Capture the cell that displays the provided text and extract its (x, y) central coordinate. 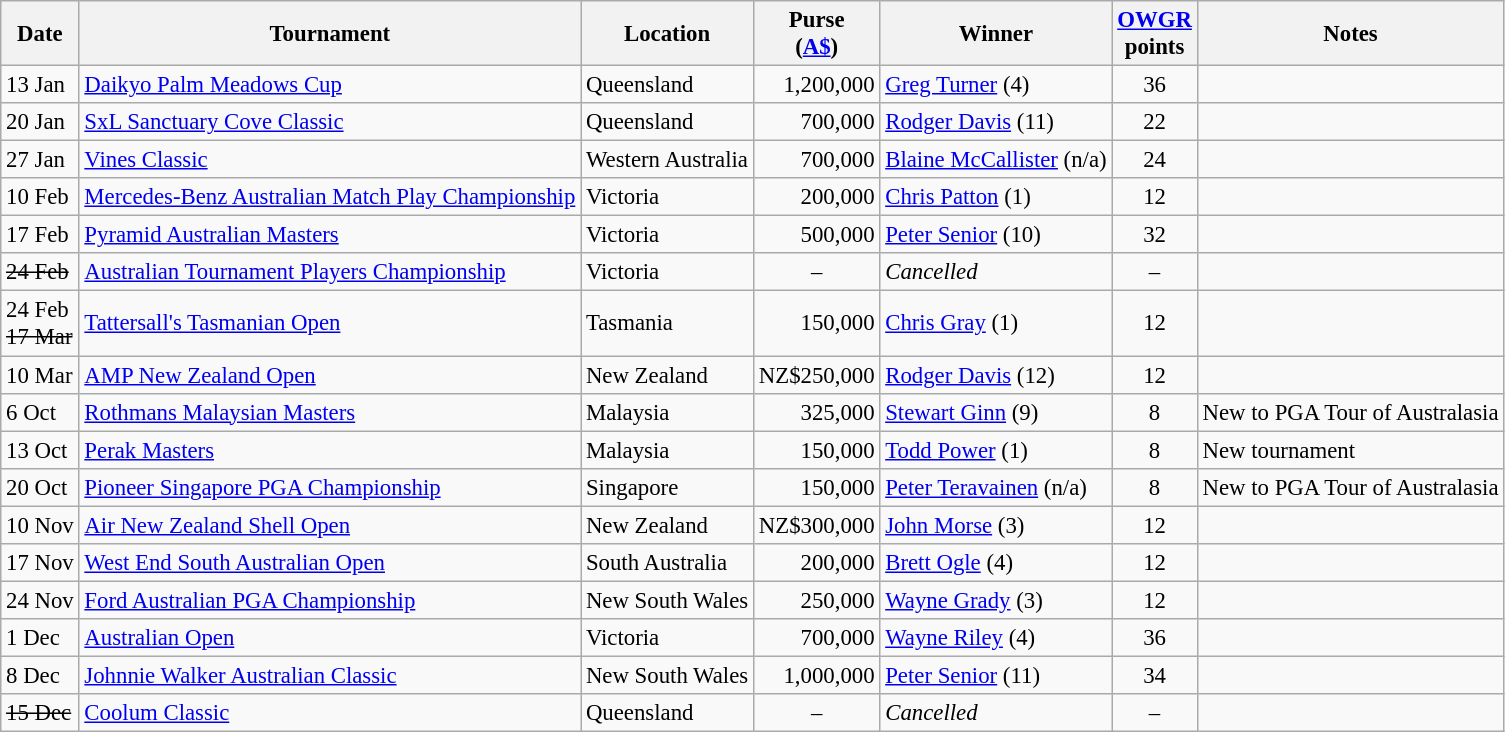
24 Nov (40, 600)
Stewart Ginn (9) (996, 412)
Todd Power (1) (996, 450)
17 Nov (40, 563)
20 Jan (40, 122)
Tasmania (668, 324)
22 (1154, 122)
Tattersall's Tasmanian Open (330, 324)
Winner (996, 34)
Daikyo Palm Meadows Cup (330, 85)
Rodger Davis (11) (996, 122)
South Australia (668, 563)
Australian Open (330, 638)
13 Jan (40, 85)
Peter Senior (11) (996, 675)
Wayne Grady (3) (996, 600)
6 Oct (40, 412)
Air New Zealand Shell Open (330, 525)
10 Nov (40, 525)
500,000 (816, 235)
NZ$300,000 (816, 525)
325,000 (816, 412)
NZ$250,000 (816, 375)
17 Feb (40, 235)
10 Feb (40, 197)
Western Australia (668, 160)
24 (1154, 160)
Australian Tournament Players Championship (330, 273)
Perak Masters (330, 450)
13 Oct (40, 450)
8 Dec (40, 675)
1 Dec (40, 638)
24 Feb (40, 273)
Johnnie Walker Australian Classic (330, 675)
Greg Turner (4) (996, 85)
Date (40, 34)
10 Mar (40, 375)
Brett Ogle (4) (996, 563)
Notes (1350, 34)
OWGRpoints (1154, 34)
32 (1154, 235)
Blaine McCallister (n/a) (996, 160)
Peter Teravainen (n/a) (996, 487)
John Morse (3) (996, 525)
Coolum Classic (330, 713)
Rothmans Malaysian Masters (330, 412)
34 (1154, 675)
Singapore (668, 487)
West End South Australian Open (330, 563)
1,000,000 (816, 675)
AMP New Zealand Open (330, 375)
250,000 (816, 600)
Mercedes-Benz Australian Match Play Championship (330, 197)
Vines Classic (330, 160)
SxL Sanctuary Cove Classic (330, 122)
Pyramid Australian Masters (330, 235)
Location (668, 34)
15 Dec (40, 713)
Tournament (330, 34)
20 Oct (40, 487)
24 Feb17 Mar (40, 324)
Chris Gray (1) (996, 324)
Purse(A$) (816, 34)
Chris Patton (1) (996, 197)
Pioneer Singapore PGA Championship (330, 487)
Ford Australian PGA Championship (330, 600)
New tournament (1350, 450)
Rodger Davis (12) (996, 375)
Peter Senior (10) (996, 235)
27 Jan (40, 160)
Wayne Riley (4) (996, 638)
1,200,000 (816, 85)
